For the text-containing cell, return its midpoint in (X, Y) coordinate format. 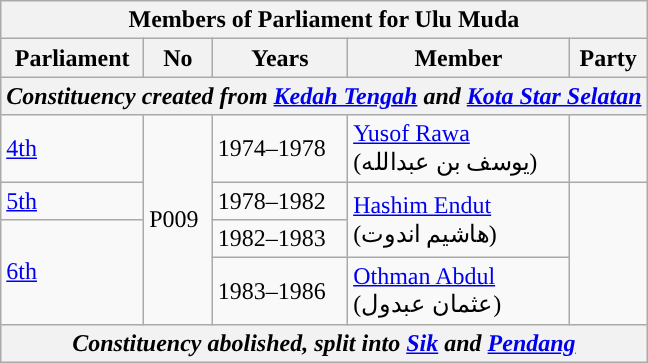
Member (459, 58)
1974–1978 (280, 148)
4th (72, 148)
Constituency created from Kedah Tengah and Kota Star Selatan (324, 96)
Members of Parliament for Ulu Muda (324, 20)
Othman Abdul (عثمان عبدول) (459, 292)
Parliament (72, 58)
No (178, 58)
1983–1986 (280, 292)
6th (72, 272)
Years (280, 58)
1978–1982 (280, 201)
Yusof Rawa (يوسف بن عبدالله) (459, 148)
Party (608, 58)
5th (72, 201)
1982–1983 (280, 239)
Hashim Endut (هاشيم اندوت) (459, 220)
P009 (178, 220)
Constituency abolished, split into Sik and Pendang (324, 343)
